Find where the given text appears and provide that cell's center as (x, y) coordinate. 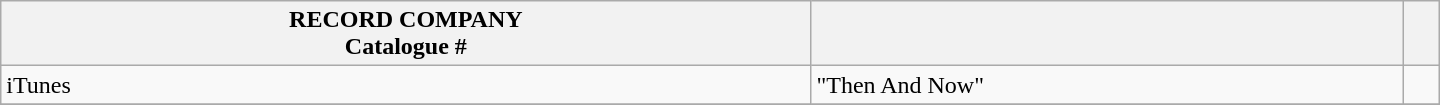
"Then And Now" (1107, 85)
iTunes (406, 85)
RECORD COMPANYCatalogue # (406, 34)
